Locate the cell with the specified text and output its (X, Y) center coordinate. 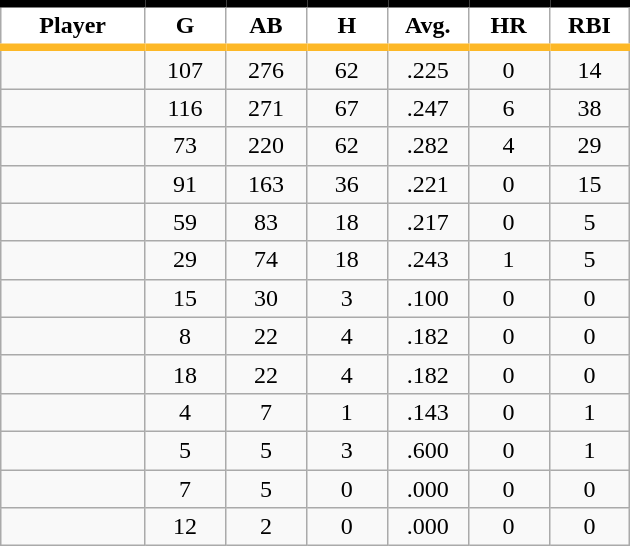
8 (186, 336)
.600 (428, 450)
.225 (428, 68)
.282 (428, 146)
73 (186, 146)
220 (266, 146)
12 (186, 527)
.221 (428, 184)
.243 (428, 260)
276 (266, 68)
83 (266, 222)
38 (590, 108)
AB (266, 26)
271 (266, 108)
.247 (428, 108)
59 (186, 222)
Player (73, 26)
G (186, 26)
.143 (428, 412)
.217 (428, 222)
2 (266, 527)
116 (186, 108)
107 (186, 68)
74 (266, 260)
H (346, 26)
6 (508, 108)
RBI (590, 26)
30 (266, 298)
HR (508, 26)
Avg. (428, 26)
91 (186, 184)
36 (346, 184)
.100 (428, 298)
14 (590, 68)
67 (346, 108)
163 (266, 184)
